Identify which cell holds the provided text, then report its [x, y] central coordinate. 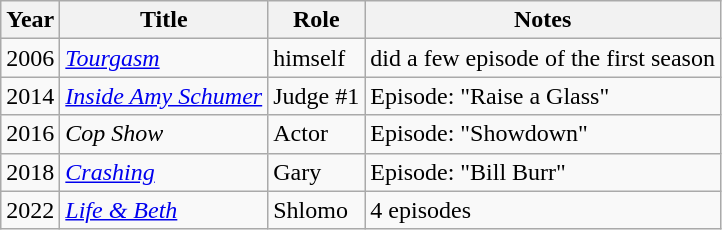
himself [316, 58]
2018 [30, 172]
Inside Amy Schumer [164, 96]
Actor [316, 134]
2022 [30, 210]
Crashing [164, 172]
4 episodes [543, 210]
2014 [30, 96]
Gary [316, 172]
2016 [30, 134]
Tourgasm [164, 58]
Episode: "Raise a Glass" [543, 96]
Cop Show [164, 134]
Episode: "Bill Burr" [543, 172]
did a few episode of the first season [543, 58]
Title [164, 20]
Shlomo [316, 210]
Life & Beth [164, 210]
Year [30, 20]
Role [316, 20]
Judge #1 [316, 96]
2006 [30, 58]
Episode: "Showdown" [543, 134]
Notes [543, 20]
